Return the (x, y) coordinate for the center point of the cell that contains the specified text.  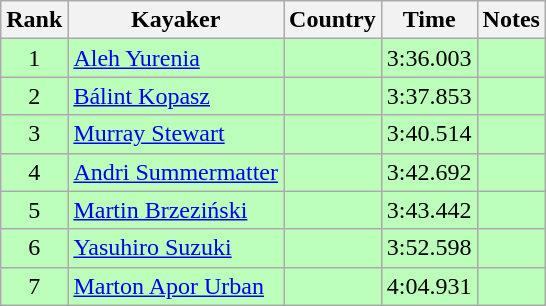
Murray Stewart (176, 134)
Time (429, 20)
Yasuhiro Suzuki (176, 248)
3 (34, 134)
5 (34, 210)
Andri Summermatter (176, 172)
4 (34, 172)
Rank (34, 20)
Marton Apor Urban (176, 286)
Notes (511, 20)
1 (34, 58)
4:04.931 (429, 286)
2 (34, 96)
Aleh Yurenia (176, 58)
Kayaker (176, 20)
7 (34, 286)
3:37.853 (429, 96)
3:43.442 (429, 210)
Bálint Kopasz (176, 96)
Martin Brzeziński (176, 210)
3:36.003 (429, 58)
3:42.692 (429, 172)
3:52.598 (429, 248)
3:40.514 (429, 134)
6 (34, 248)
Country (333, 20)
